Locate the cell with the specified text and output its (x, y) center coordinate. 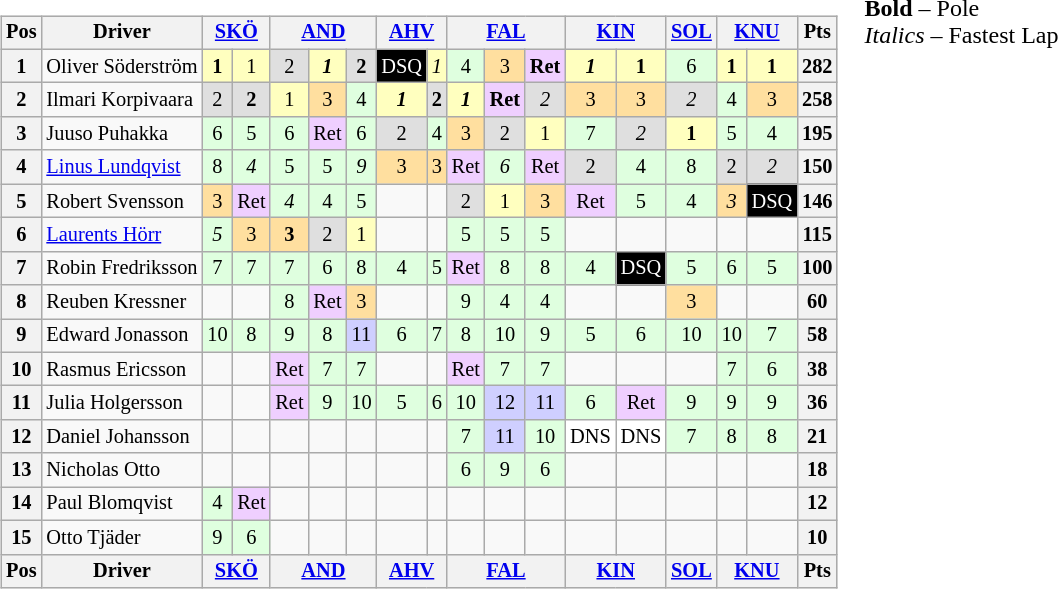
115 (817, 235)
Edward Jonasson (122, 336)
36 (817, 403)
38 (817, 369)
Nicholas Otto (122, 470)
60 (817, 302)
Otto Tjäder (122, 537)
Oliver Söderström (122, 66)
Daniel Johansson (122, 437)
13 (21, 470)
Rasmus Ericsson (122, 369)
Linus Lundqvist (122, 167)
Laurents Hörr (122, 235)
Robert Svensson (122, 201)
146 (817, 201)
21 (817, 437)
Julia Holgersson (122, 403)
150 (817, 167)
282 (817, 66)
100 (817, 268)
195 (817, 134)
Ilmari Korpivaara (122, 100)
15 (21, 537)
58 (817, 336)
Juuso Puhakka (122, 134)
18 (817, 470)
258 (817, 100)
Paul Blomqvist (122, 504)
14 (21, 504)
Robin Fredriksson (122, 268)
Reuben Kressner (122, 302)
